For the text-containing cell, return its midpoint in [x, y] coordinate format. 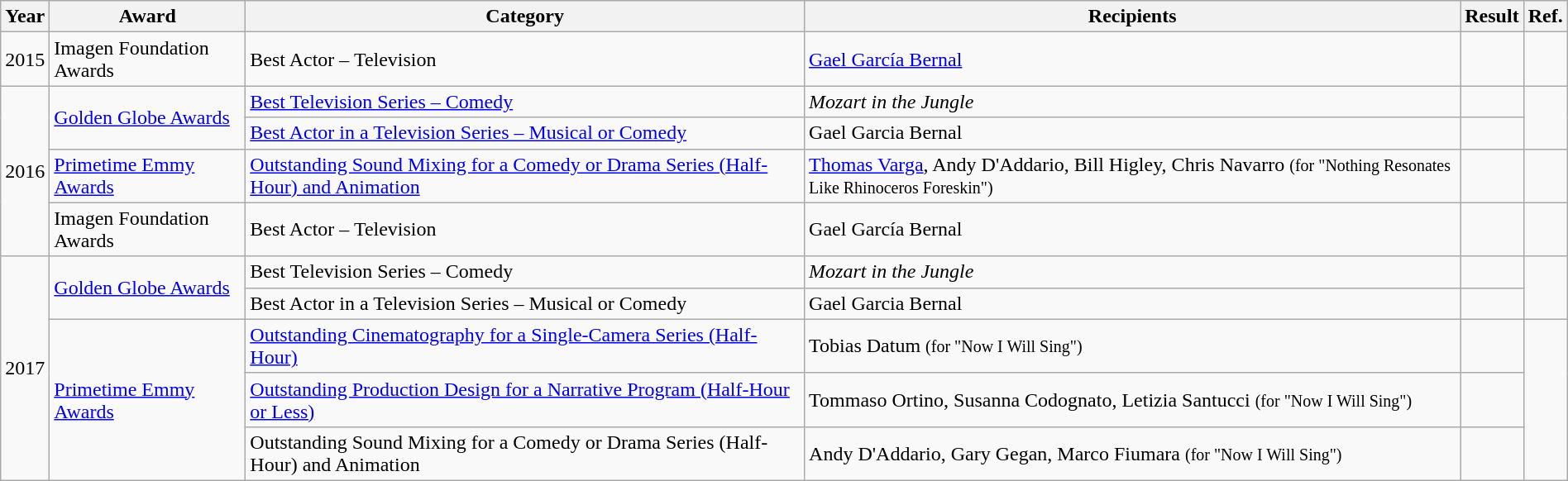
2015 [25, 60]
Category [525, 17]
Recipients [1133, 17]
Outstanding Cinematography for a Single-Camera Series (Half-Hour) [525, 345]
Tommaso Ortino, Susanna Codognato, Letizia Santucci (for "Now I Will Sing") [1133, 400]
2017 [25, 369]
Andy D'Addario, Gary Gegan, Marco Fiumara (for "Now I Will Sing") [1133, 453]
Thomas Varga, Andy D'Addario, Bill Higley, Chris Navarro (for "Nothing Resonates Like Rhinoceros Foreskin") [1133, 175]
2016 [25, 171]
Tobias Datum (for "Now I Will Sing") [1133, 345]
Year [25, 17]
Award [147, 17]
Ref. [1545, 17]
Outstanding Production Design for a Narrative Program (Half-Hour or Less) [525, 400]
Result [1492, 17]
